For the text-containing cell, return its midpoint in (X, Y) coordinate format. 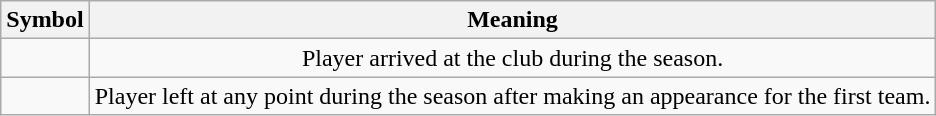
Player left at any point during the season after making an appearance for the first team. (512, 96)
Player arrived at the club during the season. (512, 58)
Symbol (45, 20)
Meaning (512, 20)
